Identify which cell holds the provided text, then report its (x, y) central coordinate. 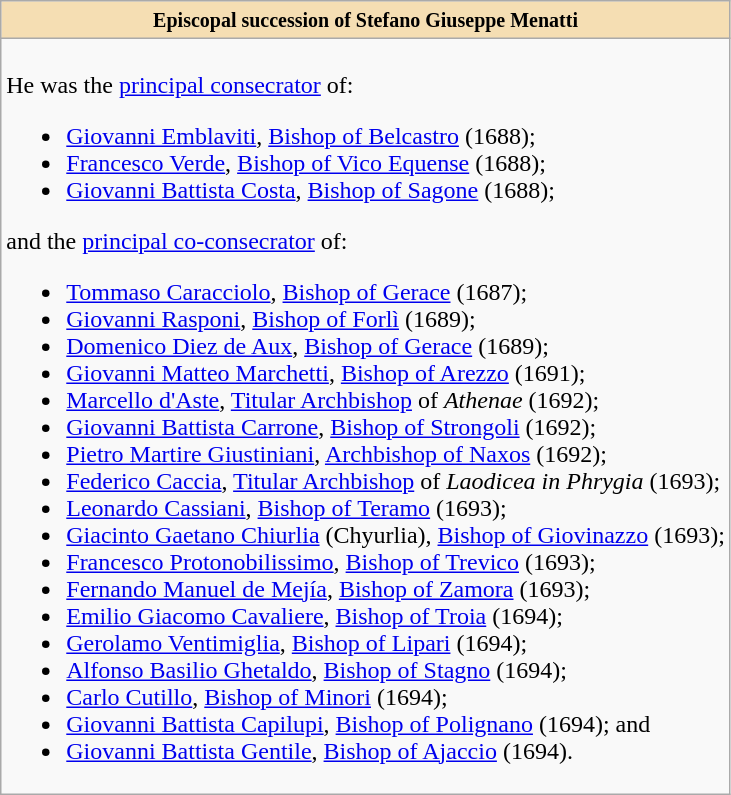
Episcopal succession of Stefano Giuseppe Menatti (366, 20)
